Detect which cell encompasses the target text, then output its (X, Y) center coordinate. 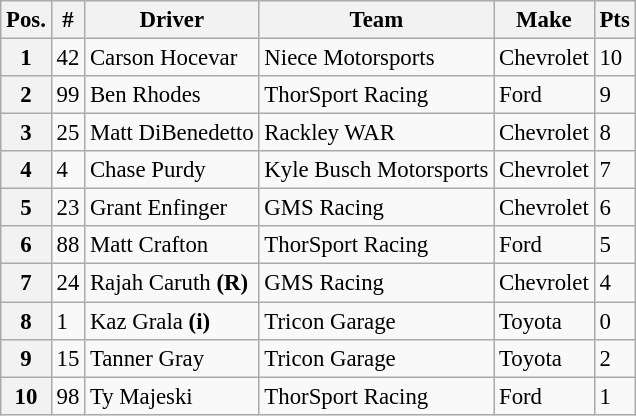
Matt DiBenedetto (172, 133)
Ben Rhodes (172, 95)
Rajah Caruth (R) (172, 283)
25 (68, 133)
Kaz Grala (i) (172, 321)
Kyle Busch Motorsports (376, 170)
Driver (172, 20)
3 (26, 133)
98 (68, 396)
Team (376, 20)
88 (68, 245)
Rackley WAR (376, 133)
99 (68, 95)
24 (68, 283)
Niece Motorsports (376, 58)
Pts (614, 20)
# (68, 20)
Make (544, 20)
Chase Purdy (172, 170)
Ty Majeski (172, 396)
23 (68, 208)
15 (68, 358)
Grant Enfinger (172, 208)
42 (68, 58)
0 (614, 321)
Tanner Gray (172, 358)
Matt Crafton (172, 245)
Pos. (26, 20)
Carson Hocevar (172, 58)
